Output the [X, Y] coordinate of the center of the cell containing the given text.  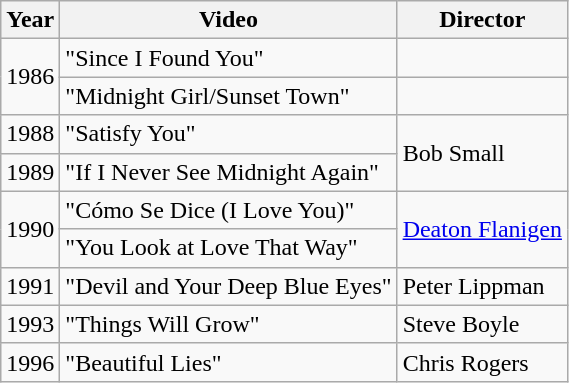
Deaton Flanigen [482, 229]
1988 [30, 134]
Bob Small [482, 153]
1989 [30, 172]
1993 [30, 324]
1991 [30, 286]
Year [30, 20]
"You Look at Love That Way" [228, 248]
1990 [30, 229]
1986 [30, 77]
"Cómo Se Dice (I Love You)" [228, 210]
Video [228, 20]
"Devil and Your Deep Blue Eyes" [228, 286]
"Beautiful Lies" [228, 362]
"Midnight Girl/Sunset Town" [228, 96]
Director [482, 20]
Peter Lippman [482, 286]
"Since I Found You" [228, 58]
"If I Never See Midnight Again" [228, 172]
"Things Will Grow" [228, 324]
Steve Boyle [482, 324]
1996 [30, 362]
"Satisfy You" [228, 134]
Chris Rogers [482, 362]
